Locate the cell with the specified text and output its [x, y] center coordinate. 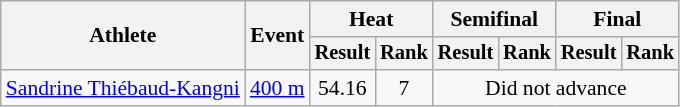
Event [278, 36]
7 [404, 88]
Sandrine Thiébaud-Kangni [123, 88]
Heat [372, 19]
Athlete [123, 36]
Final [618, 19]
Did not advance [556, 88]
54.16 [343, 88]
400 m [278, 88]
Semifinal [494, 19]
